Provide the [X, Y] coordinate of the cell's center where the given text is located.  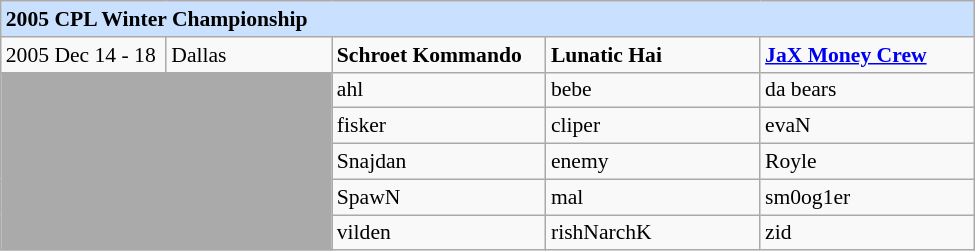
vilden [439, 232]
Dallas [248, 54]
fisker [439, 126]
Schroet Kommando [439, 54]
Snajdan [439, 161]
bebe [653, 90]
2005 CPL Winter Championship [488, 19]
Lunatic Hai [653, 54]
enemy [653, 161]
ahl [439, 90]
JaX Money Crew [867, 54]
evaN [867, 126]
da bears [867, 90]
sm0og1er [867, 197]
rishNarchK [653, 232]
Royle [867, 161]
cliper [653, 126]
2005 Dec 14 - 18 [84, 54]
SpawN [439, 197]
zid [867, 232]
mal [653, 197]
